Identify which cell holds the provided text, then report its (X, Y) central coordinate. 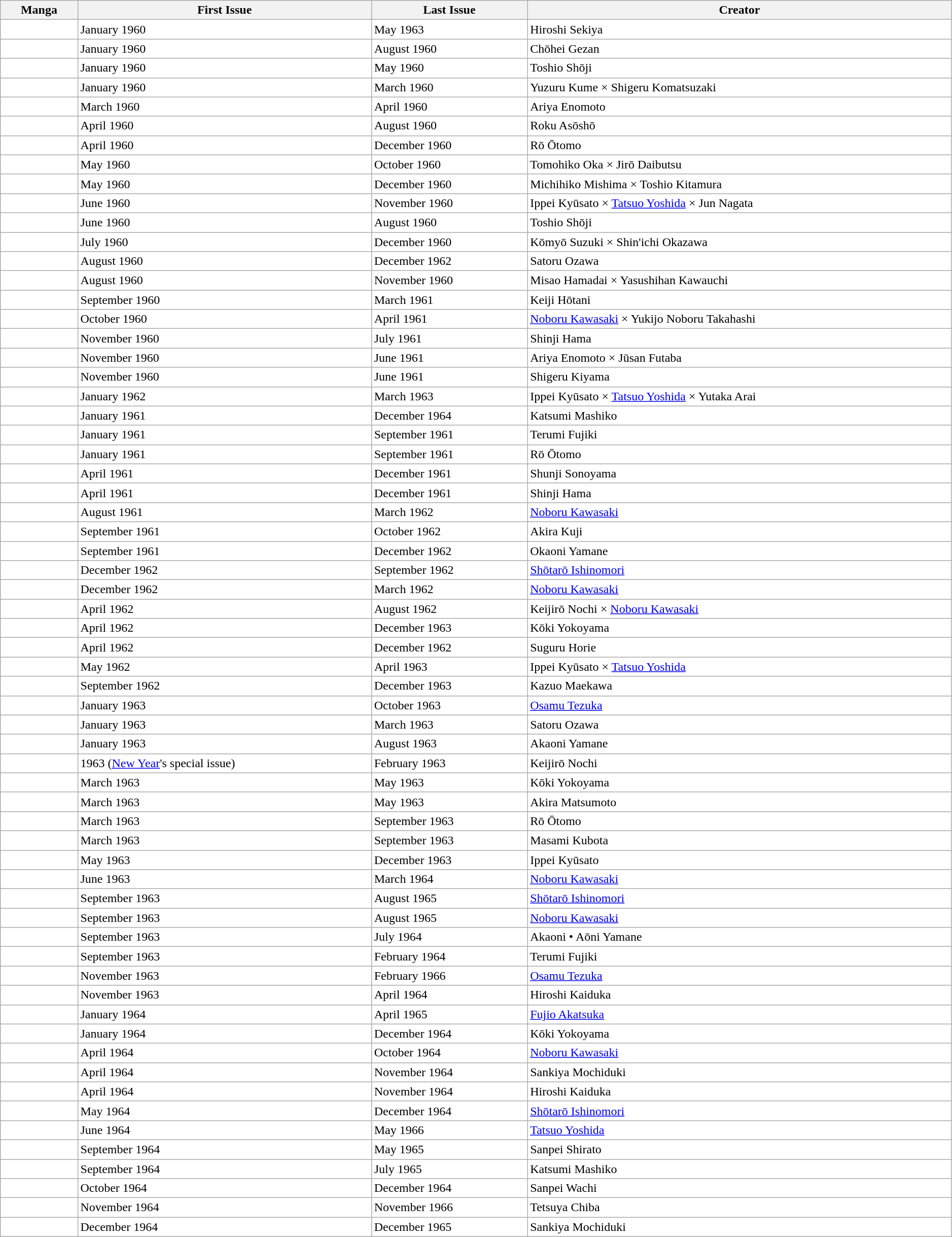
Kōmyō Suzuki × Shin'ichi Okazawa (739, 242)
Sanpei Shirato (739, 1149)
Last Issue (449, 10)
May 1962 (224, 667)
October 1962 (449, 531)
Shunji Sonoyama (739, 473)
Ippei Kyūsato (739, 860)
July 1965 (449, 1169)
April 1965 (449, 1014)
First Issue (224, 10)
Akaoni Yamane (739, 744)
August 1962 (449, 609)
Okaoni Yamane (739, 551)
August 1963 (449, 744)
Tatsuo Yoshida (739, 1130)
May 1966 (449, 1130)
February 1964 (449, 956)
January 1962 (224, 396)
Chōhei Gezan (739, 49)
July 1964 (449, 937)
Michihiko Mishima × Toshio Kitamura (739, 184)
Manga (39, 10)
Keijirō Nochi (739, 763)
September 1960 (224, 300)
Masami Kubota (739, 840)
April 1963 (449, 667)
Sanpei Wachi (739, 1188)
March 1964 (449, 879)
Tomohiko Oka × Jirō Daibutsu (739, 164)
March 1961 (449, 300)
Tetsuya Chiba (739, 1208)
Creator (739, 10)
Ippei Kyūsato × Tatsuo Yoshida × Yutaka Arai (739, 396)
Ippei Kyūsato × Tatsuo Yoshida (739, 667)
Shigeru Kiyama (739, 377)
Akira Kuji (739, 531)
December 1965 (449, 1227)
Ariya Enomoto (739, 107)
July 1960 (224, 242)
Hiroshi Sekiya (739, 29)
Misao Hamadai × Yasushihan Kawauchi (739, 281)
February 1966 (449, 976)
Keiji Hōtani (739, 300)
June 1963 (224, 879)
Ippei Kyūsato × Tatsuo Yoshida × Jun Nagata (739, 203)
Keijirō Nochi × Noboru Kawasaki (739, 609)
Noboru Kawasaki × Yukijo Noboru Takahashi (739, 319)
1963 (New Year's special issue) (224, 763)
June 1964 (224, 1130)
Fujio Akatsuka (739, 1014)
Kazuo Maekawa (739, 686)
November 1966 (449, 1208)
Yuzuru Kume × Shigeru Komatsuzaki (739, 87)
May 1964 (224, 1111)
October 1963 (449, 705)
July 1961 (449, 338)
Suguru Horie (739, 647)
May 1965 (449, 1149)
February 1963 (449, 763)
Roku Asōshō (739, 126)
Ariya Enomoto × Jūsan Futaba (739, 358)
Akaoni • Aōni Yamane (739, 937)
Akira Matsumoto (739, 802)
August 1961 (224, 512)
